From the cell containing the given text, extract its center point as (x, y) coordinate. 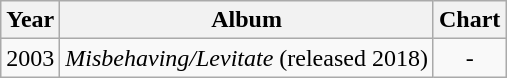
Chart (469, 20)
Misbehaving/Levitate (released 2018) (247, 58)
- (469, 58)
Album (247, 20)
2003 (30, 58)
Year (30, 20)
